Identify which cell holds the provided text, then report its (x, y) central coordinate. 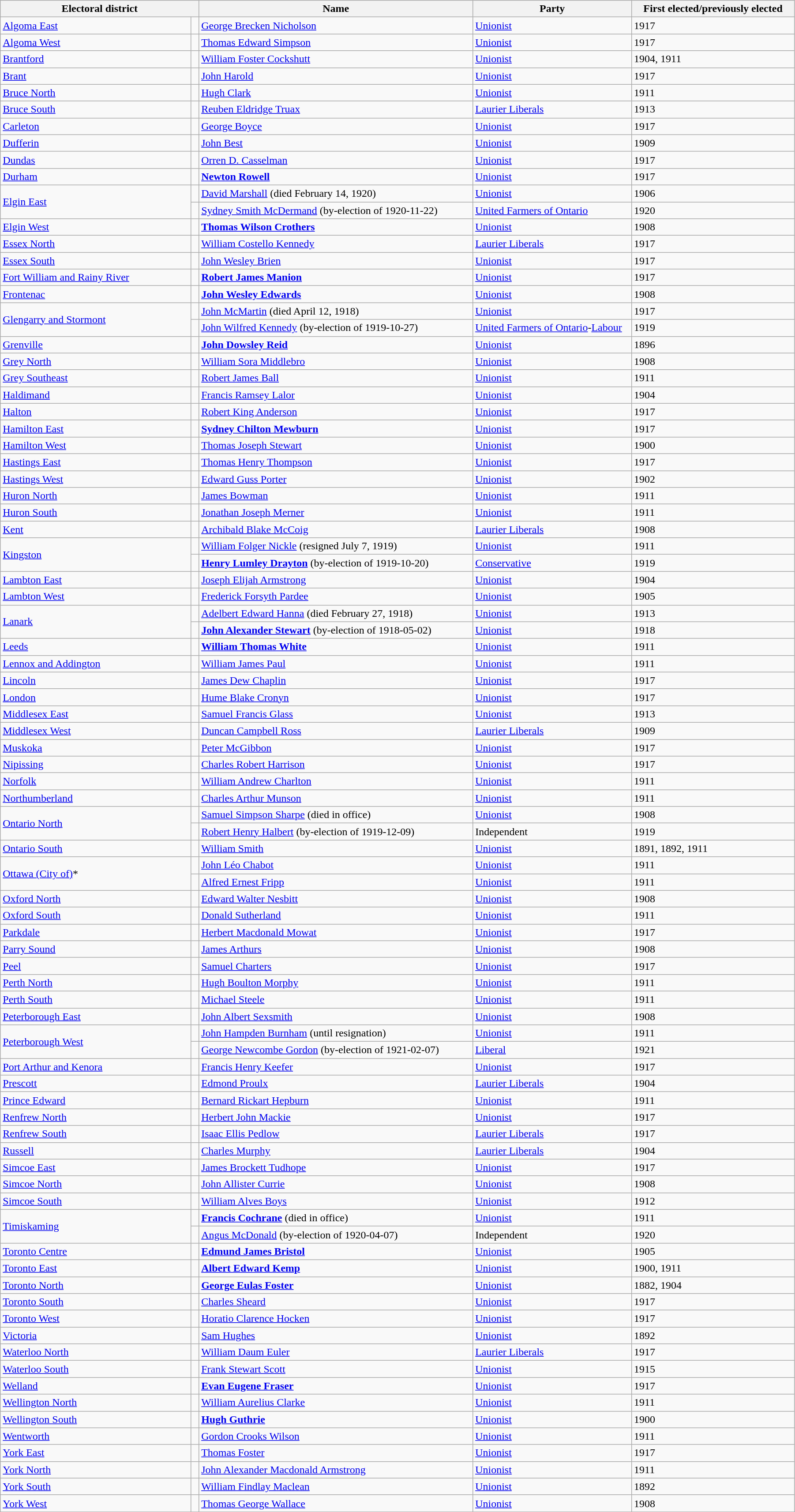
Peter McGibbon (336, 748)
Thomas Foster (336, 1453)
Norfolk (96, 781)
Thomas Joseph Stewart (336, 445)
Russell (96, 1151)
Duncan Campbell Ross (336, 731)
David Marshall (died February 14, 1920) (336, 193)
Lincoln (96, 680)
1918 (713, 630)
William Aurelius Clarke (336, 1403)
Evan Eugene Fraser (336, 1386)
Adelbert Edward Hanna (died February 27, 1918) (336, 613)
Henry Lumley Drayton (by-election of 1919-10-20) (336, 563)
First elected/previously elected (713, 9)
Herbert Macdonald Mowat (336, 932)
Samuel Francis Glass (336, 714)
Algoma East (96, 26)
Bernard Rickart Hepburn (336, 1100)
Kingston (96, 555)
Peterborough West (96, 1042)
United Farmers of Ontario-Labour (552, 328)
Lennox and Addington (96, 664)
Hugh Guthrie (336, 1419)
Jonathan Joseph Merner (336, 513)
Ontario North (96, 823)
London (96, 697)
Charles Arthur Munson (336, 798)
Algoma West (96, 42)
Leeds (96, 647)
James Brockett Tudhope (336, 1167)
Perth South (96, 999)
York North (96, 1470)
Huron North (96, 496)
John Hampden Burnham (until resignation) (336, 1033)
Oxford South (96, 915)
Essex North (96, 244)
York South (96, 1486)
William James Paul (336, 664)
John Allister Currie (336, 1184)
William Smith (336, 848)
Brant (96, 76)
Hugh Boulton Morphy (336, 983)
Edmund James Bristol (336, 1251)
Edward Guss Porter (336, 479)
Haldimand (96, 395)
Grenville (96, 345)
Charles Sheard (336, 1302)
Toronto West (96, 1319)
William Thomas White (336, 647)
James Dew Chaplin (336, 680)
Thomas Wilson Crothers (336, 227)
Sam Hughes (336, 1336)
John Wilfred Kennedy (by-election of 1919-10-27) (336, 328)
Lambton West (96, 597)
John Léo Chabot (336, 865)
Brantford (96, 59)
Alfred Ernest Fripp (336, 882)
Prince Edward (96, 1100)
Robert Henry Halbert (by-election of 1919-12-09) (336, 832)
Hamilton West (96, 445)
Wellington South (96, 1419)
1912 (713, 1201)
Huron South (96, 513)
Herbert John Mackie (336, 1117)
Grey Southeast (96, 378)
George Brecken Nicholson (336, 26)
Muskoka (96, 748)
Toronto Centre (96, 1251)
Francis Henry Keefer (336, 1067)
Angus McDonald (by-election of 1920-04-07) (336, 1234)
1882, 1904 (713, 1285)
Prescott (96, 1084)
Hume Blake Cronyn (336, 697)
Dundas (96, 160)
Carleton (96, 126)
Parkdale (96, 932)
William Findlay Maclean (336, 1486)
York West (96, 1503)
George Newcombe Gordon (by-election of 1921-02-07) (336, 1050)
Robert King Anderson (336, 412)
Nipissing (96, 765)
Electoral district (100, 9)
Samuel Charters (336, 966)
James Bowman (336, 496)
William Daum Euler (336, 1352)
Peel (96, 966)
Middlesex West (96, 731)
John Alexander Macdonald Armstrong (336, 1470)
Grey North (96, 361)
Elgin West (96, 227)
Glengarry and Stormont (96, 319)
Samuel Simpson Sharpe (died in office) (336, 815)
Victoria (96, 1336)
Party (552, 9)
Wentworth (96, 1436)
Francis Ramsey Lalor (336, 395)
Edward Walter Nesbitt (336, 899)
John Wesley Brien (336, 261)
Peterborough East (96, 1016)
Northumberland (96, 798)
Halton (96, 412)
John Wesley Edwards (336, 294)
Toronto South (96, 1302)
1891, 1892, 1911 (713, 848)
Sydney Smith McDermand (by-election of 1920-11-22) (336, 210)
Hastings East (96, 462)
William Folger Nickle (resigned July 7, 1919) (336, 546)
John Dowsley Reid (336, 345)
Oxford North (96, 899)
Middlesex East (96, 714)
Reuben Eldridge Truax (336, 109)
Simcoe North (96, 1184)
Archibald Blake McCoig (336, 529)
Waterloo South (96, 1369)
Parry Sound (96, 949)
1906 (713, 193)
1904, 1911 (713, 59)
Liberal (552, 1050)
Bruce North (96, 93)
Hastings West (96, 479)
Fort William and Rainy River (96, 278)
Toronto North (96, 1285)
1915 (713, 1369)
Wellington North (96, 1403)
George Boyce (336, 126)
Orren D. Casselman (336, 160)
Frank Stewart Scott (336, 1369)
Gordon Crooks Wilson (336, 1436)
Frederick Forsyth Pardee (336, 597)
Newton Rowell (336, 176)
Welland (96, 1386)
Lambton East (96, 580)
1896 (713, 345)
Ottawa (City of)* (96, 874)
John Harold (336, 76)
William Sora Middlebro (336, 361)
Lanark (96, 622)
Name (336, 9)
William Alves Boys (336, 1201)
Perth North (96, 983)
United Farmers of Ontario (552, 210)
Hugh Clark (336, 93)
Thomas Edward Simpson (336, 42)
Sydney Chilton Mewburn (336, 428)
John Best (336, 143)
Port Arthur and Kenora (96, 1067)
Frontenac (96, 294)
Charles Murphy (336, 1151)
Waterloo North (96, 1352)
1921 (713, 1050)
Albert Edward Kemp (336, 1268)
Joseph Elijah Armstrong (336, 580)
Kent (96, 529)
Thomas Henry Thompson (336, 462)
John Alexander Stewart (by-election of 1918-05-02) (336, 630)
Ontario South (96, 848)
1902 (713, 479)
Thomas George Wallace (336, 1503)
Hamilton East (96, 428)
Durham (96, 176)
Renfrew North (96, 1117)
Dufferin (96, 143)
Robert James Manion (336, 278)
Francis Cochrane (died in office) (336, 1218)
James Arthurs (336, 949)
John Albert Sexsmith (336, 1016)
1900, 1911 (713, 1268)
Isaac Ellis Pedlow (336, 1134)
George Eulas Foster (336, 1285)
Edmond Proulx (336, 1084)
Robert James Ball (336, 378)
Charles Robert Harrison (336, 765)
Elgin East (96, 202)
Conservative (552, 563)
Renfrew South (96, 1134)
Michael Steele (336, 999)
John McMartin (died April 12, 1918) (336, 311)
Donald Sutherland (336, 915)
Essex South (96, 261)
William Costello Kennedy (336, 244)
Toronto East (96, 1268)
Timiskaming (96, 1226)
William Foster Cockshutt (336, 59)
Horatio Clarence Hocken (336, 1319)
Simcoe South (96, 1201)
Simcoe East (96, 1167)
York East (96, 1453)
William Andrew Charlton (336, 781)
Bruce South (96, 109)
